Search for the cell housing the specified text and yield its [x, y] center coordinate. 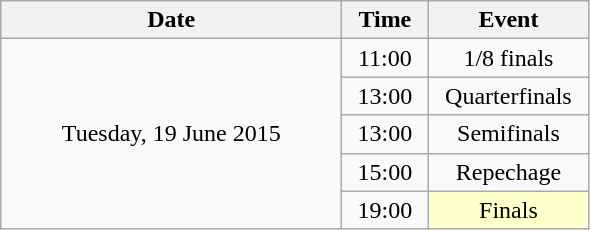
Event [508, 20]
11:00 [385, 58]
15:00 [385, 172]
Repechage [508, 172]
Finals [508, 210]
Time [385, 20]
Quarterfinals [508, 96]
Tuesday, 19 June 2015 [172, 134]
19:00 [385, 210]
1/8 finals [508, 58]
Date [172, 20]
Semifinals [508, 134]
